Locate the cell with the specified text and output its (x, y) center coordinate. 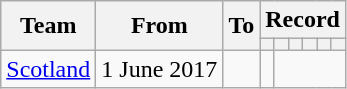
1 June 2017 (160, 69)
Record (303, 20)
From (160, 26)
Team (48, 26)
To (242, 26)
Scotland (48, 69)
